Determine the [X, Y] coordinate at the center of the cell enclosing the given text.  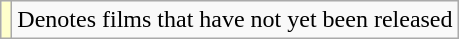
Denotes films that have not yet been released [235, 20]
